Detect which cell encompasses the target text, then output its [x, y] center coordinate. 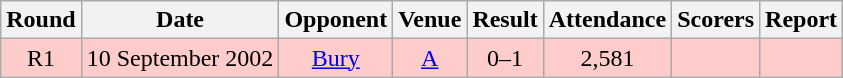
Result [505, 20]
Opponent [336, 20]
Venue [430, 20]
Scorers [716, 20]
Attendance [607, 20]
A [430, 58]
2,581 [607, 58]
Bury [336, 58]
10 September 2002 [180, 58]
Round [41, 20]
Report [802, 20]
Date [180, 20]
R1 [41, 58]
0–1 [505, 58]
